Provide the (X, Y) coordinate of the cell's center where the given text is located.  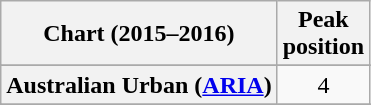
Chart (2015–2016) (139, 34)
4 (323, 85)
Peakposition (323, 34)
Australian Urban (ARIA) (139, 85)
